Extract the [x, y] coordinate from the center of the cell holding the provided text.  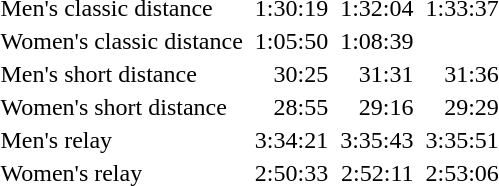
29:16 [377, 107]
1:08:39 [377, 41]
3:35:43 [377, 140]
28:55 [291, 107]
30:25 [291, 74]
3:34:21 [291, 140]
31:31 [377, 74]
1:05:50 [291, 41]
